Provide the [X, Y] coordinate of the cell's center where the given text is located.  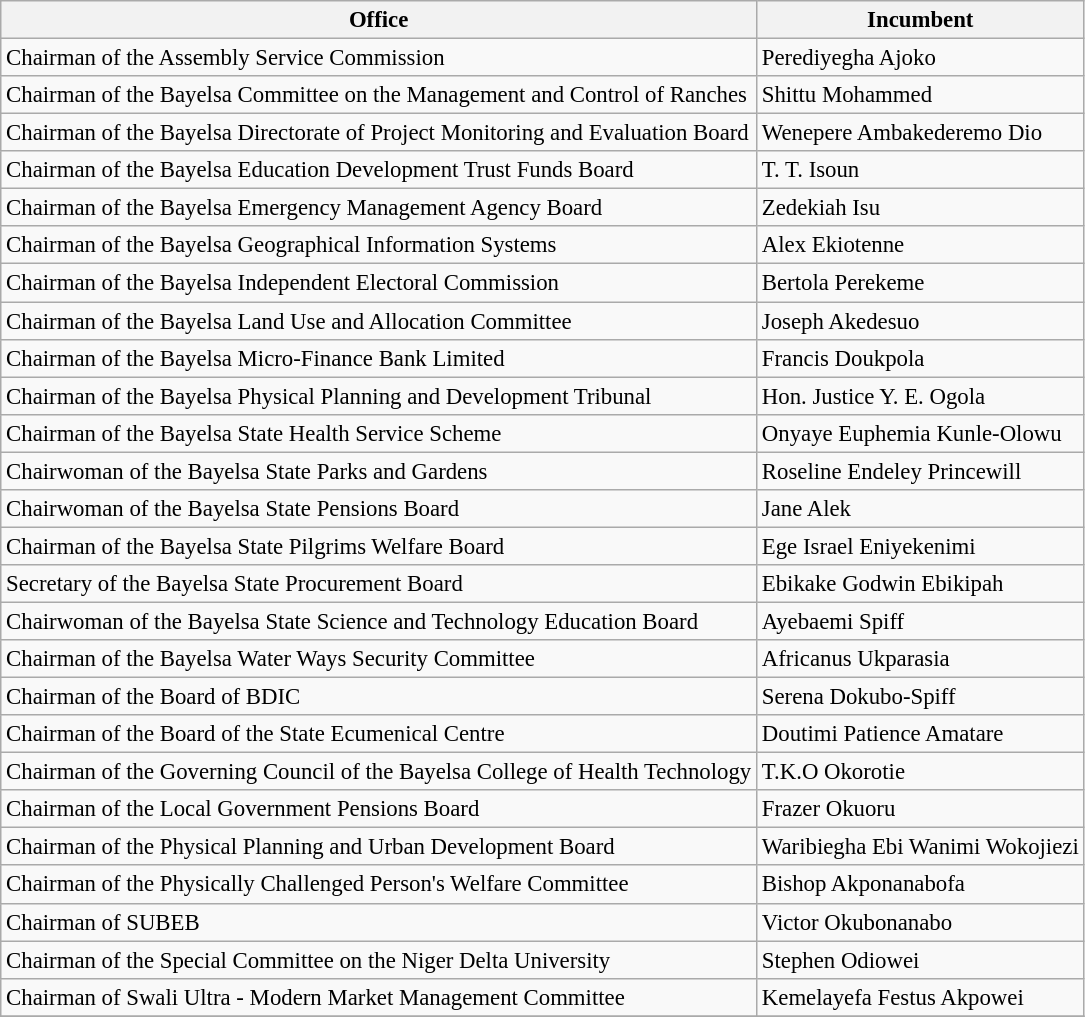
Incumbent [921, 20]
Chairman of the Bayelsa State Health Service Scheme [379, 433]
Chairman of the Special Committee on the Niger Delta University [379, 960]
Office [379, 20]
Chairman of Swali Ultra - Modern Market Management Committee [379, 997]
Secretary of the Bayelsa State Procurement Board [379, 584]
Chairman of the Bayelsa Independent Electoral Commission [379, 283]
Chairman of the Governing Council of the Bayelsa College of Health Technology [379, 772]
Chairwoman of the Bayelsa State Science and Technology Education Board [379, 621]
Hon. Justice Y. E. Ogola [921, 396]
Chairman of the Local Government Pensions Board [379, 809]
Stephen Odiowei [921, 960]
Chairman of the Bayelsa Directorate of Project Monitoring and Evaluation Board [379, 133]
Alex Ekiotenne [921, 245]
Africanus Ukparasia [921, 659]
Chairwoman of the Bayelsa State Pensions Board [379, 509]
Chairman of the Bayelsa State Pilgrims Welfare Board [379, 546]
Onyaye Euphemia Kunle-Olowu [921, 433]
Chairman of the Board of BDIC [379, 697]
Chairman of the Bayelsa Committee on the Management and Control of Ranches [379, 95]
Ege Israel Eniyekenimi [921, 546]
Chairman of the Assembly Service Commission [379, 58]
Chairman of the Bayelsa Geographical Information Systems [379, 245]
Roseline Endeley Princewill [921, 471]
Chairman of the Bayelsa Land Use and Allocation Committee [379, 321]
Bishop Akponanabofa [921, 885]
Jane Alek [921, 509]
Chairman of the Bayelsa Physical Planning and Development Tribunal [379, 396]
Chairman of the Physically Challenged Person's Welfare Committee [379, 885]
Joseph Akedesuo [921, 321]
T.K.O Okorotie [921, 772]
Kemelayefa Festus Akpowei [921, 997]
Chairman of SUBEB [379, 922]
Wenepere Ambakederemo Dio [921, 133]
Francis Doukpola [921, 358]
Serena Dokubo-Spiff [921, 697]
Ebikake Godwin Ebikipah [921, 584]
Ayebaemi Spiff [921, 621]
Waribiegha Ebi Wanimi Wokojiezi [921, 847]
Chairman of the Bayelsa Emergency Management Agency Board [379, 208]
Chairwoman of the Bayelsa State Parks and Gardens [379, 471]
Victor Okubonanabo [921, 922]
Chairman of the Bayelsa Water Ways Security Committee [379, 659]
Shittu Mohammed [921, 95]
T. T. Isoun [921, 170]
Chairman of the Board of the State Ecumenical Centre [379, 734]
Chairman of the Bayelsa Micro-Finance Bank Limited [379, 358]
Zedekiah Isu [921, 208]
Doutimi Patience Amatare [921, 734]
Chairman of the Physical Planning and Urban Development Board [379, 847]
Frazer Okuoru [921, 809]
Chairman of the Bayelsa Education Development Trust Funds Board [379, 170]
Bertola Perekeme [921, 283]
Perediyegha Ajoko [921, 58]
